Detect which cell encompasses the target text, then output its [x, y] center coordinate. 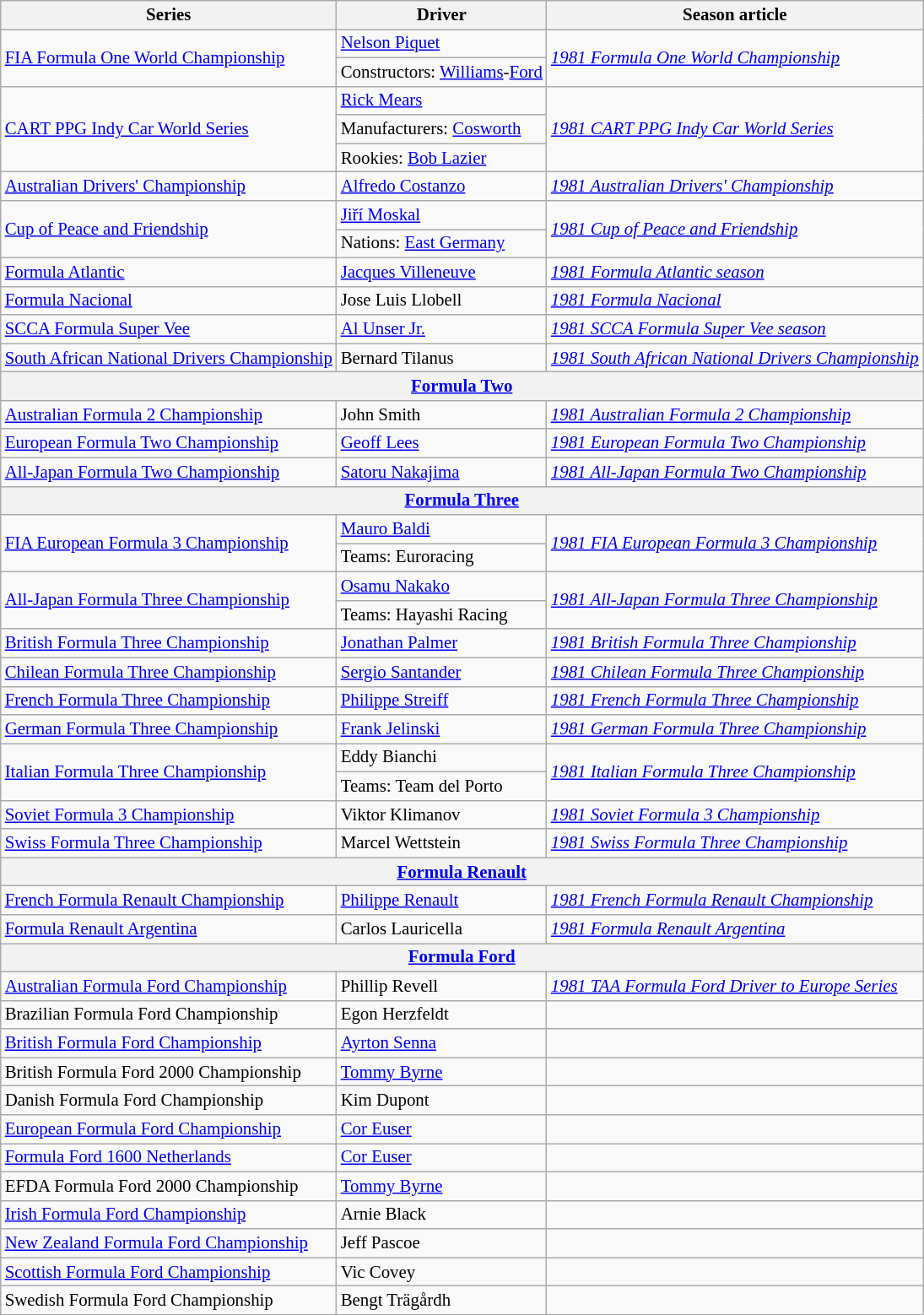
Formula Ford [462, 958]
Rookies: Bob Lazier [442, 158]
Bernard Tilanus [442, 358]
Eddy Bianchi [442, 758]
John Smith [442, 414]
Soviet Formula 3 Championship [169, 814]
Ayrton Senna [442, 1043]
Danish Formula Ford Championship [169, 1101]
1981 Formula Nacional [735, 300]
All-Japan Formula Three Championship [169, 601]
Jacques Villeneuve [442, 272]
Scottish Formula Ford Championship [169, 1272]
1981 SCCA Formula Super Vee season [735, 329]
Manufacturers: Cosworth [442, 129]
Carlos Lauricella [442, 929]
Formula Ford 1600 Netherlands [169, 1157]
Italian Formula Three Championship [169, 772]
Viktor Klimanov [442, 814]
1981 All-Japan Formula Three Championship [735, 601]
Australian Formula Ford Championship [169, 986]
FIA European Formula 3 Championship [169, 544]
Kim Dupont [442, 1101]
Teams: Hayashi Racing [442, 614]
South African National Drivers Championship [169, 358]
Jose Luis Llobell [442, 300]
French Formula Renault Championship [169, 901]
Frank Jelinski [442, 729]
French Formula Three Championship [169, 701]
British Formula Ford 2000 Championship [169, 1072]
1981 French Formula Renault Championship [735, 901]
1981 British Formula Three Championship [735, 643]
Formula Two [462, 387]
Bengt Trägårdh [442, 1301]
1981 CART PPG Indy Car World Series [735, 129]
Series [169, 15]
1981 Swiss Formula Three Championship [735, 843]
1981 Italian Formula Three Championship [735, 772]
European Formula Two Championship [169, 443]
CART PPG Indy Car World Series [169, 129]
1981 South African National Drivers Championship [735, 358]
Philippe Streiff [442, 701]
SCCA Formula Super Vee [169, 329]
Chilean Formula Three Championship [169, 672]
Formula Nacional [169, 300]
1981 Cup of Peace and Friendship [735, 230]
FIA Formula One World Championship [169, 57]
Jiří Moskal [442, 215]
Arnie Black [442, 1215]
Driver [442, 15]
1981 Australian Formula 2 Championship [735, 414]
Formula Three [462, 501]
1981 French Formula Three Championship [735, 701]
1981 All-Japan Formula Two Championship [735, 472]
Swiss Formula Three Championship [169, 843]
Teams: Euroracing [442, 558]
Formula Renault [462, 872]
1981 Soviet Formula 3 Championship [735, 814]
Philippe Renault [442, 901]
Brazilian Formula Ford Championship [169, 1015]
Geoff Lees [442, 443]
Nations: East Germany [442, 243]
1981 European Formula Two Championship [735, 443]
Egon Herzfeldt [442, 1015]
British Formula Ford Championship [169, 1043]
Osamu Nakako [442, 587]
New Zealand Formula Ford Championship [169, 1243]
Swedish Formula Ford Championship [169, 1301]
European Formula Ford Championship [169, 1129]
EFDA Formula Ford 2000 Championship [169, 1186]
Teams: Team del Porto [442, 786]
Nelson Piquet [442, 43]
1981 Formula One World Championship [735, 57]
Australian Formula 2 Championship [169, 414]
Vic Covey [442, 1272]
Constructors: Williams-Ford [442, 72]
Cup of Peace and Friendship [169, 230]
British Formula Three Championship [169, 643]
Phillip Revell [442, 986]
Marcel Wettstein [442, 843]
1981 German Formula Three Championship [735, 729]
Satoru Nakajima [442, 472]
Alfredo Costanzo [442, 187]
1981 TAA Formula Ford Driver to Europe Series [735, 986]
Mauro Baldi [442, 529]
Al Unser Jr. [442, 329]
Jeff Pascoe [442, 1243]
1981 Australian Drivers' Championship [735, 187]
1981 Formula Renault Argentina [735, 929]
Formula Atlantic [169, 272]
All-Japan Formula Two Championship [169, 472]
Rick Mears [442, 100]
Sergio Santander [442, 672]
Jonathan Palmer [442, 643]
Formula Renault Argentina [169, 929]
Australian Drivers' Championship [169, 187]
1981 FIA European Formula 3 Championship [735, 544]
Season article [735, 15]
Irish Formula Ford Championship [169, 1215]
German Formula Three Championship [169, 729]
1981 Formula Atlantic season [735, 272]
1981 Chilean Formula Three Championship [735, 672]
